Return (x, y) of the center of cell containing provided text 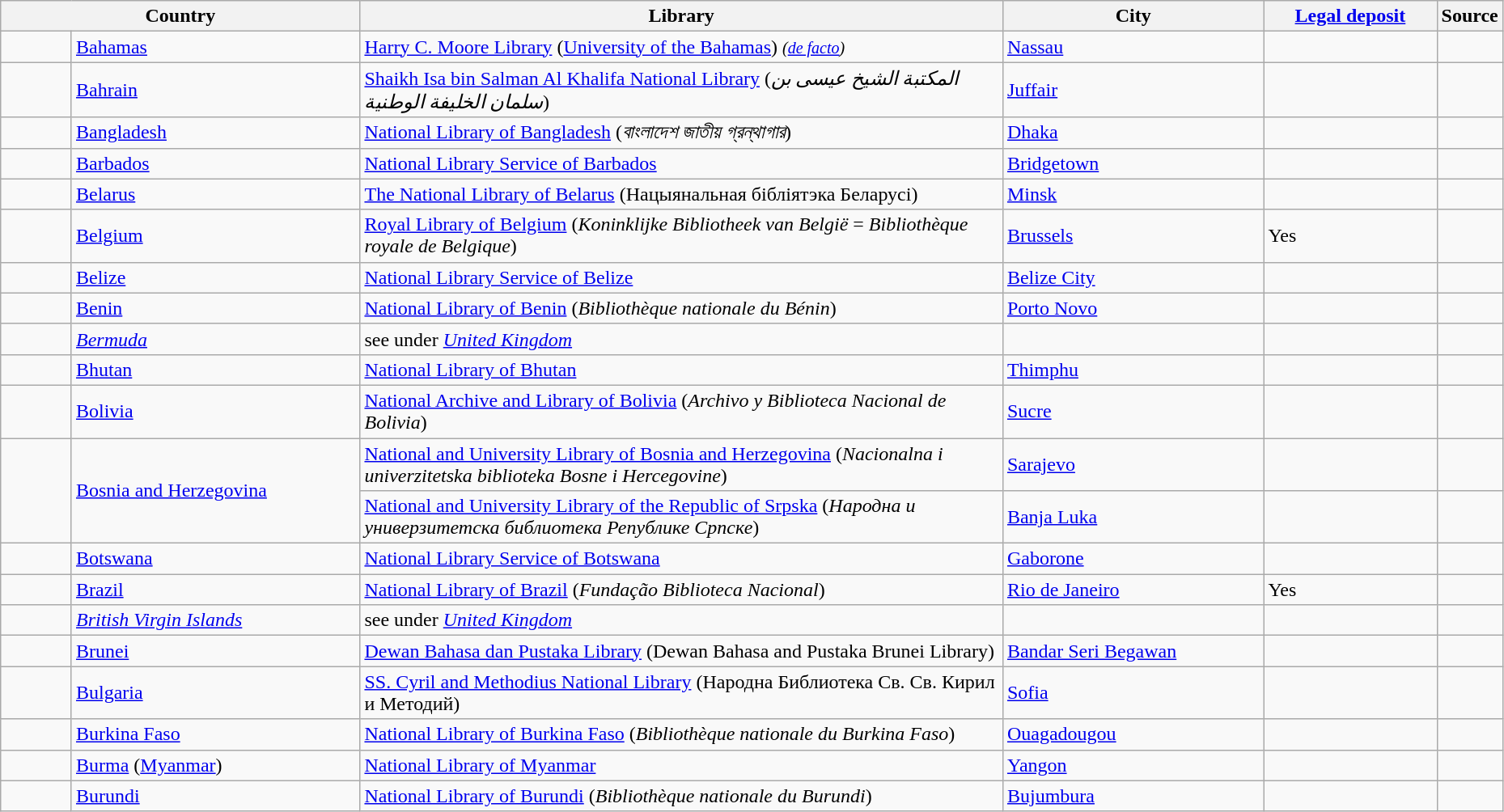
Bermuda (215, 339)
Burma (Myanmar) (215, 765)
National Library Service of Botswana (681, 559)
Benin (215, 308)
National Library of Benin (Bibliothèque nationale du Bénin) (681, 308)
Brussels (1133, 236)
National Library Service of Belize (681, 277)
Belize City (1133, 277)
Banja Luka (1133, 518)
Rio de Janeiro (1133, 590)
National Library of Myanmar (681, 765)
Burundi (215, 796)
Dhaka (1133, 133)
Juffair (1133, 90)
Bosnia and Herzegovina (215, 491)
Nassau (1133, 47)
Country (180, 16)
Thimphu (1133, 370)
Sarajevo (1133, 464)
Belize (215, 277)
National and University Library of Bosnia and Herzegovina (Nacionalna i univerzitetska biblioteka Bosne i Hercegovine) (681, 464)
National Library of Brazil (Fundação Biblioteca Nacional) (681, 590)
Belarus (215, 194)
Sofia (1133, 692)
Yangon (1133, 765)
Brazil (215, 590)
Botswana (215, 559)
The National Library of Belarus (Нацыянальная бібліятэка Беларусі) (681, 194)
Bahamas (215, 47)
British Virgin Islands (215, 620)
Bujumbura (1133, 796)
Sucre (1133, 411)
Ouagadougou (1133, 734)
National Library of Bangladesh (বাংলাদেশ জাতীয় গ্রন্থাগার) (681, 133)
Barbados (215, 163)
National Archive and Library of Bolivia (Archivo y Biblioteca Nacional de Bolivia) (681, 411)
Library (681, 16)
Bulgaria (215, 692)
Gaborone (1133, 559)
National and University Library of the Republic of Srpska (Народна и универзитетска библиотека Републике Српске) (681, 518)
Brunei (215, 651)
Burkina Faso (215, 734)
Legal deposit (1350, 16)
Bahrain (215, 90)
Shaikh Isa bin Salman Al Khalifa National Library (المكتبة الشيخ عيسى بن سلمان الخليفة الوطنية) (681, 90)
Bangladesh (215, 133)
Bandar Seri Begawan (1133, 651)
Minsk (1133, 194)
National Library Service of Barbados (681, 163)
Source (1469, 16)
Bridgetown (1133, 163)
National Library of Burundi (Bibliothèque nationale du Burundi) (681, 796)
National Library of Bhutan (681, 370)
Bhutan (215, 370)
Harry C. Moore Library (University of the Bahamas) (de facto) (681, 47)
Porto Novo (1133, 308)
Dewan Bahasa dan Pustaka Library (Dewan Bahasa and Pustaka Brunei Library) (681, 651)
City (1133, 16)
Bolivia (215, 411)
Belgium (215, 236)
SS. Cyril and Methodius National Library (Народна Библиотека Св. Св. Кирил и Методий) (681, 692)
National Library of Burkina Faso (Bibliothèque nationale du Burkina Faso) (681, 734)
Royal Library of Belgium (Koninklijke Bibliotheek van België = Bibliothèque royale de Belgique) (681, 236)
